Output the [x, y] coordinate of the center of the cell containing the given text.  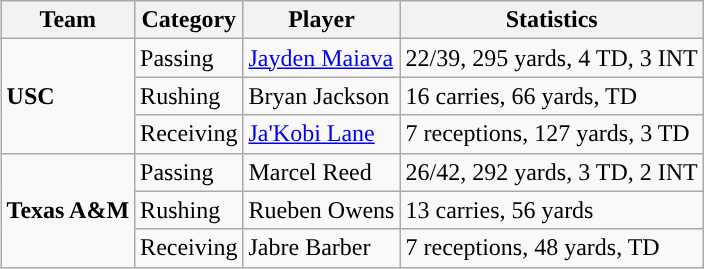
Ja'Kobi Lane [322, 134]
16 carries, 66 yards, TD [552, 96]
USC [68, 96]
13 carries, 56 yards [552, 210]
26/42, 292 yards, 3 TD, 2 INT [552, 172]
Texas A&M [68, 210]
7 receptions, 127 yards, 3 TD [552, 134]
Category [189, 20]
Team [68, 20]
Jayden Maiava [322, 58]
Player [322, 20]
Rueben Owens [322, 210]
Marcel Reed [322, 172]
7 receptions, 48 yards, TD [552, 248]
Bryan Jackson [322, 96]
Statistics [552, 20]
Jabre Barber [322, 248]
22/39, 295 yards, 4 TD, 3 INT [552, 58]
